Capture the cell that displays the provided text and extract its (X, Y) central coordinate. 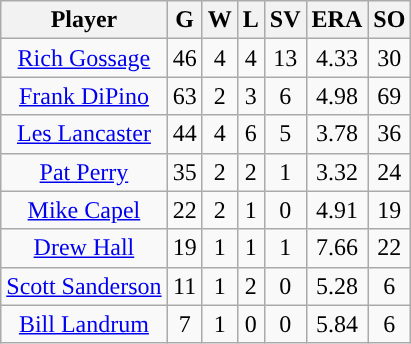
5.28 (337, 286)
G (184, 20)
35 (184, 172)
Pat Perry (84, 172)
4.98 (337, 96)
Drew Hall (84, 248)
Bill Landrum (84, 324)
L (250, 20)
Rich Gossage (84, 58)
5.84 (337, 324)
30 (390, 58)
Mike Capel (84, 210)
7.66 (337, 248)
36 (390, 134)
SV (285, 20)
Player (84, 20)
46 (184, 58)
13 (285, 58)
Scott Sanderson (84, 286)
4.33 (337, 58)
3 (250, 96)
ERA (337, 20)
Frank DiPino (84, 96)
11 (184, 286)
63 (184, 96)
69 (390, 96)
3.32 (337, 172)
44 (184, 134)
3.78 (337, 134)
4.91 (337, 210)
SO (390, 20)
7 (184, 324)
24 (390, 172)
W (220, 20)
5 (285, 134)
Les Lancaster (84, 134)
